For the text-containing cell, return its midpoint in [X, Y] coordinate format. 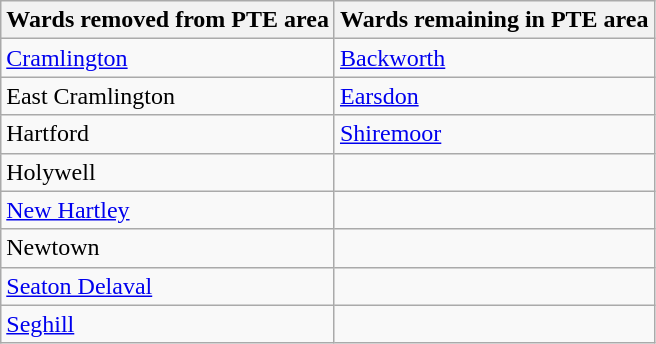
Wards remaining in PTE area [494, 20]
New Hartley [168, 210]
East Cramlington [168, 96]
Seghill [168, 324]
Cramlington [168, 58]
Shiremoor [494, 134]
Earsdon [494, 96]
Hartford [168, 134]
Seaton Delaval [168, 286]
Wards removed from PTE area [168, 20]
Backworth [494, 58]
Holywell [168, 172]
Newtown [168, 248]
